Provide the (X, Y) coordinate of the cell's center where the given text is located.  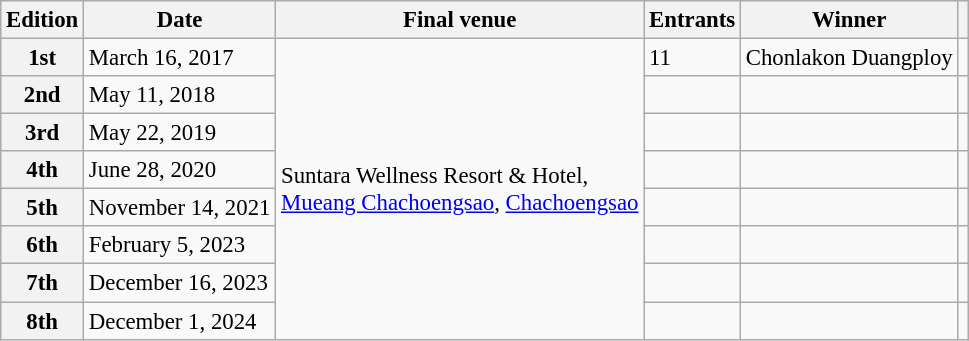
7th (42, 283)
3rd (42, 133)
June 28, 2020 (180, 170)
Suntara Wellness Resort & Hotel,Mueang Chachoengsao, Chachoengsao (460, 190)
May 11, 2018 (180, 95)
December 1, 2024 (180, 321)
December 16, 2023 (180, 283)
Entrants (692, 20)
Date (180, 20)
February 5, 2023 (180, 245)
6th (42, 245)
8th (42, 321)
Edition (42, 20)
Winner (849, 20)
March 16, 2017 (180, 58)
11 (692, 58)
2nd (42, 95)
May 22, 2019 (180, 133)
Chonlakon Duangploy (849, 58)
4th (42, 170)
5th (42, 208)
November 14, 2021 (180, 208)
1st (42, 58)
Final venue (460, 20)
